Search for the cell housing the specified text and yield its (x, y) center coordinate. 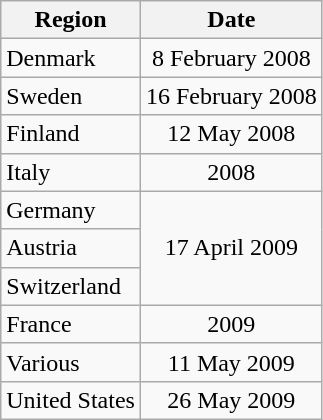
Sweden (71, 96)
11 May 2009 (231, 362)
2009 (231, 324)
Date (231, 20)
12 May 2008 (231, 134)
Region (71, 20)
United States (71, 400)
Denmark (71, 58)
16 February 2008 (231, 96)
17 April 2009 (231, 248)
France (71, 324)
Finland (71, 134)
2008 (231, 172)
Various (71, 362)
Austria (71, 248)
Germany (71, 210)
Switzerland (71, 286)
Italy (71, 172)
26 May 2009 (231, 400)
8 February 2008 (231, 58)
